Identify which cell holds the provided text, then report its (X, Y) central coordinate. 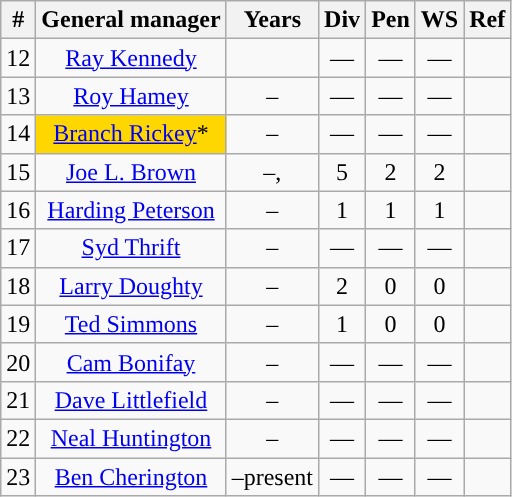
18 (18, 286)
–present (272, 477)
Ref (488, 20)
WS (439, 20)
13 (18, 96)
Joe L. Brown (131, 172)
16 (18, 210)
22 (18, 438)
Pen (391, 20)
17 (18, 248)
Neal Huntington (131, 438)
Div (342, 20)
15 (18, 172)
21 (18, 400)
12 (18, 58)
General manager (131, 20)
–, (272, 172)
Ted Simmons (131, 324)
20 (18, 362)
Years (272, 20)
Syd Thrift (131, 248)
23 (18, 477)
Cam Bonifay (131, 362)
Roy Hamey (131, 96)
Branch Rickey* (131, 134)
5 (342, 172)
Ray Kennedy (131, 58)
14 (18, 134)
19 (18, 324)
Larry Doughty (131, 286)
Dave Littlefield (131, 400)
Ben Cherington (131, 477)
Harding Peterson (131, 210)
# (18, 20)
